Scan for the cell matching the given text and deliver its [x, y] coordinate at center. 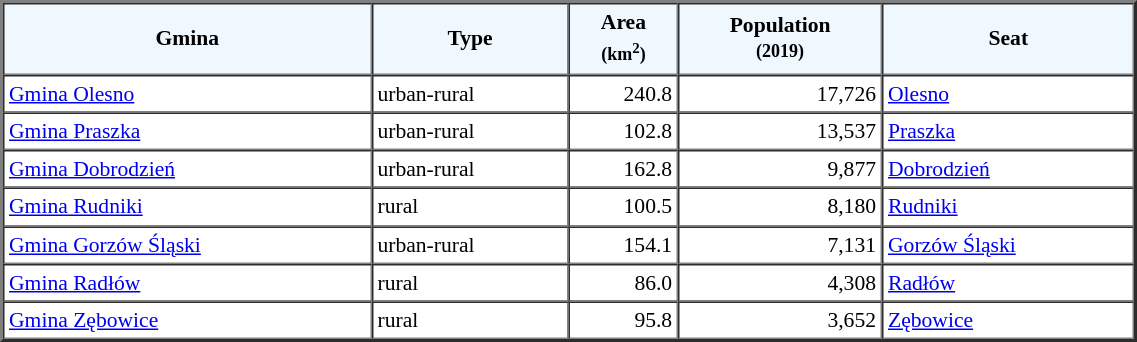
Radłów [1008, 283]
Gmina Olesno [187, 93]
86.0 [624, 283]
4,308 [780, 283]
9,877 [780, 169]
Praszka [1008, 131]
Gmina Rudniki [187, 207]
Gmina [187, 38]
Gorzów Śląski [1008, 245]
162.8 [624, 169]
3,652 [780, 321]
7,131 [780, 245]
8,180 [780, 207]
Population(2019) [780, 38]
Gmina Radłów [187, 283]
102.8 [624, 131]
Area(km2) [624, 38]
154.1 [624, 245]
100.5 [624, 207]
Gmina Dobrodzień [187, 169]
Gmina Gorzów Śląski [187, 245]
240.8 [624, 93]
Zębowice [1008, 321]
Type [470, 38]
Dobrodzień [1008, 169]
95.8 [624, 321]
Olesno [1008, 93]
17,726 [780, 93]
Gmina Praszka [187, 131]
Rudniki [1008, 207]
Gmina Zębowice [187, 321]
13,537 [780, 131]
Seat [1008, 38]
